Provide the (X, Y) coordinate of the cell's center where the given text is located.  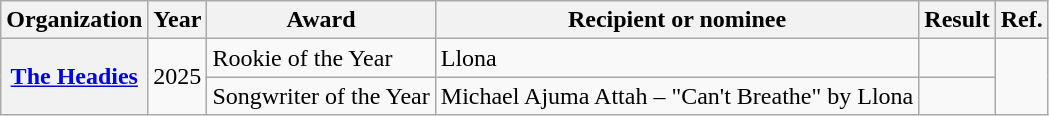
Ref. (1022, 20)
Recipient or nominee (677, 20)
Award (321, 20)
Organization (74, 20)
2025 (178, 77)
Rookie of the Year (321, 58)
Michael Ajuma Attah – "Can't Breathe" by Llona (677, 96)
Songwriter of the Year (321, 96)
Year (178, 20)
Llona (677, 58)
Result (957, 20)
The Headies (74, 77)
